Determine the [X, Y] coordinate at the center of the cell enclosing the given text.  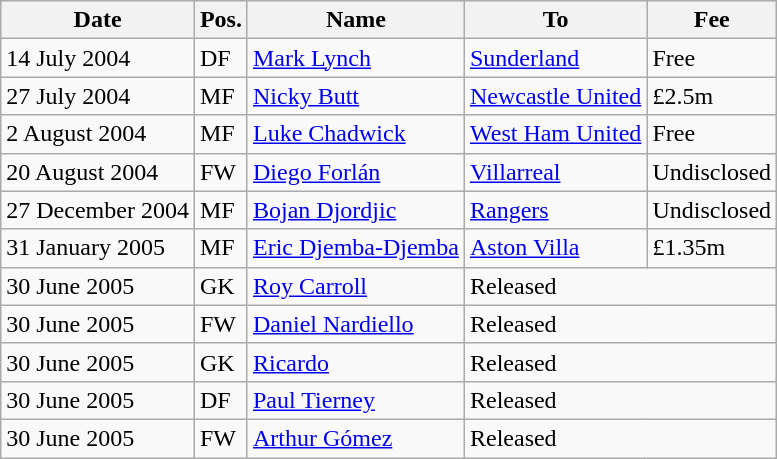
Aston Villa [555, 248]
14 July 2004 [98, 58]
Paul Tierney [356, 400]
To [555, 20]
Nicky Butt [356, 96]
West Ham United [555, 134]
20 August 2004 [98, 172]
Diego Forlán [356, 172]
Ricardo [356, 362]
Mark Lynch [356, 58]
27 December 2004 [98, 210]
Luke Chadwick [356, 134]
Villarreal [555, 172]
Rangers [555, 210]
£2.5m [712, 96]
Fee [712, 20]
Sunderland [555, 58]
£1.35m [712, 248]
Daniel Nardiello [356, 324]
31 January 2005 [98, 248]
2 August 2004 [98, 134]
Arthur Gómez [356, 438]
27 July 2004 [98, 96]
Date [98, 20]
Roy Carroll [356, 286]
Name [356, 20]
Pos. [220, 20]
Bojan Djordjic [356, 210]
Eric Djemba-Djemba [356, 248]
Newcastle United [555, 96]
